For the text-containing cell, return its midpoint in [x, y] coordinate format. 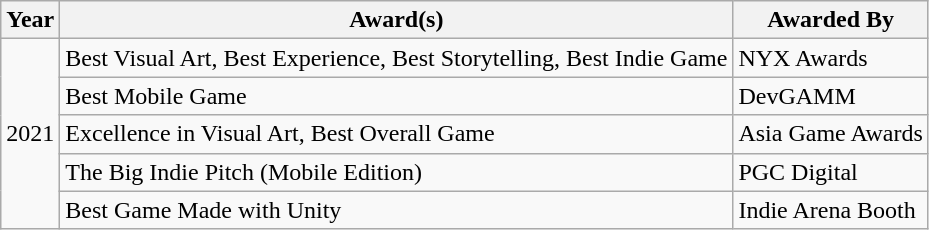
The Big Indie Pitch (Mobile Edition) [396, 172]
Awarded By [830, 20]
NYX Awards [830, 58]
Best Game Made with Unity [396, 210]
Year [30, 20]
2021 [30, 134]
Excellence in Visual Art, Best Overall Game [396, 134]
Best Mobile Game [396, 96]
Award(s) [396, 20]
DevGAMM [830, 96]
PGC Digital [830, 172]
Best Visual Art, Best Experience, Best Storytelling, Best Indie Game [396, 58]
Asia Game Awards [830, 134]
Indie Arena Booth [830, 210]
